Pinpoint the cell where the given text exists, returning its (x, y) midpoint coordinate. 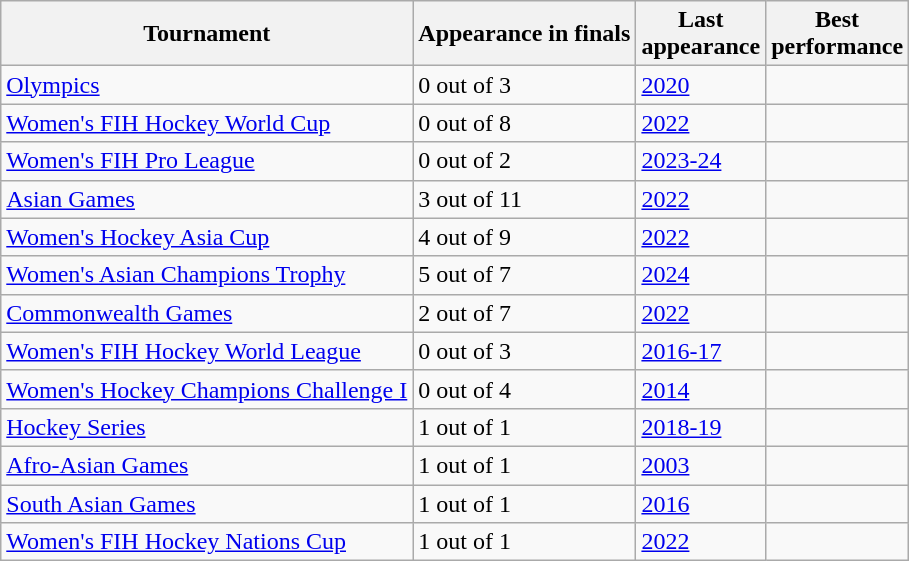
Women's Hockey Asia Cup (207, 237)
Women's FIH Hockey World Cup (207, 123)
4 out of 9 (524, 237)
0 out of 8 (524, 123)
Appearance in finals (524, 34)
Women's Hockey Champions Challenge I (207, 389)
Women's FIH Hockey World League (207, 351)
Bestperformance (838, 34)
Women's Asian Champions Trophy (207, 275)
0 out of 2 (524, 161)
2024 (701, 275)
2016-17 (701, 351)
0 out of 4 (524, 389)
Women's FIH Hockey Nations Cup (207, 542)
Afro-Asian Games (207, 465)
Olympics (207, 85)
South Asian Games (207, 503)
2020 (701, 85)
3 out of 11 (524, 199)
Commonwealth Games (207, 313)
2016 (701, 503)
Tournament (207, 34)
5 out of 7 (524, 275)
Women's FIH Pro League (207, 161)
2 out of 7 (524, 313)
Asian Games (207, 199)
2014 (701, 389)
2023-24 (701, 161)
2018-19 (701, 427)
2003 (701, 465)
Hockey Series (207, 427)
Lastappearance (701, 34)
